Determine the (X, Y) coordinate at the center of the cell enclosing the given text.  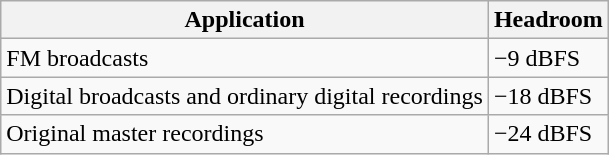
−24 dBFS (548, 134)
−9 dBFS (548, 58)
Digital broadcasts and ordinary digital recordings (245, 96)
−18 dBFS (548, 96)
Headroom (548, 20)
Original master recordings (245, 134)
FM broadcasts (245, 58)
Application (245, 20)
